Determine the [x, y] coordinate at the center of the cell enclosing the given text.  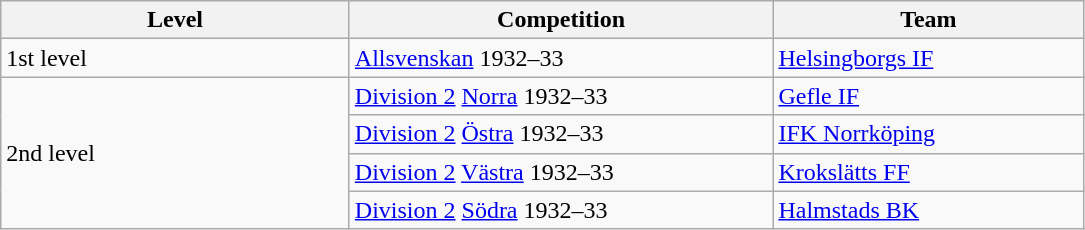
Division 2 Västra 1932–33 [561, 172]
IFK Norrköping [928, 134]
Gefle IF [928, 96]
Division 2 Östra 1932–33 [561, 134]
Competition [561, 20]
1st level [176, 58]
Krokslätts FF [928, 172]
Level [176, 20]
Team [928, 20]
Halmstads BK [928, 210]
2nd level [176, 153]
Helsingborgs IF [928, 58]
Division 2 Södra 1932–33 [561, 210]
Division 2 Norra 1932–33 [561, 96]
Allsvenskan 1932–33 [561, 58]
